Determine the (x, y) coordinate at the center of the cell enclosing the given text.  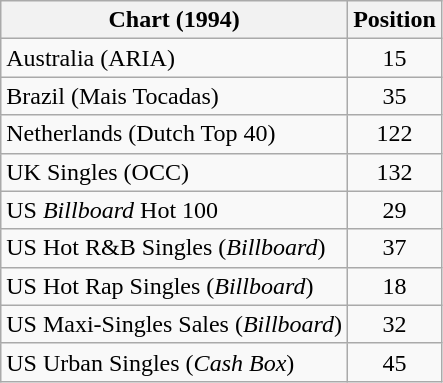
35 (395, 96)
15 (395, 58)
UK Singles (OCC) (174, 172)
32 (395, 324)
122 (395, 134)
US Hot R&B Singles (Billboard) (174, 248)
37 (395, 248)
Position (395, 20)
US Billboard Hot 100 (174, 210)
Australia (ARIA) (174, 58)
US Urban Singles (Cash Box) (174, 362)
Chart (1994) (174, 20)
132 (395, 172)
Netherlands (Dutch Top 40) (174, 134)
29 (395, 210)
18 (395, 286)
US Hot Rap Singles (Billboard) (174, 286)
45 (395, 362)
Brazil (Mais Tocadas) (174, 96)
US Maxi-Singles Sales (Billboard) (174, 324)
